Extract the [X, Y] coordinate from the center of the cell holding the provided text.  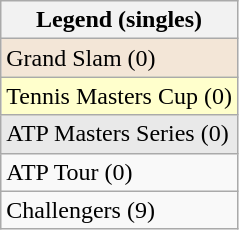
Grand Slam (0) [120, 58]
Legend (singles) [120, 20]
ATP Masters Series (0) [120, 134]
ATP Tour (0) [120, 172]
Tennis Masters Cup (0) [120, 96]
Challengers (9) [120, 210]
